Find where the given text appears and provide that cell's center as (X, Y) coordinate. 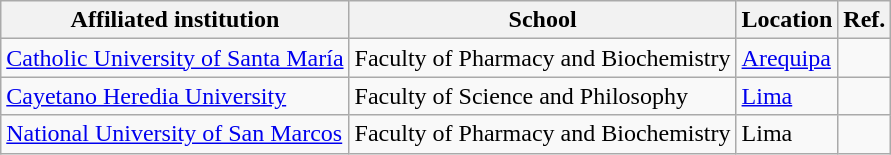
Faculty of Science and Philosophy (542, 96)
Ref. (864, 20)
School (542, 20)
Catholic University of Santa María (175, 58)
Affiliated institution (175, 20)
Arequipa (787, 58)
Location (787, 20)
Cayetano Heredia University (175, 96)
National University of San Marcos (175, 134)
